Scan for the cell matching the given text and deliver its (x, y) coordinate at center. 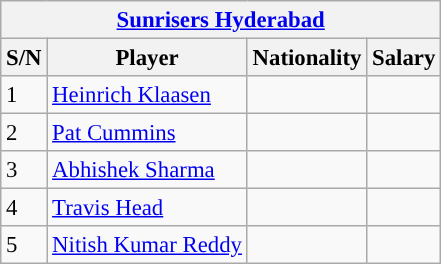
Pat Cummins (147, 133)
S/N (24, 58)
5 (24, 245)
3 (24, 170)
4 (24, 208)
Sunrisers Hyderabad (221, 20)
Salary (404, 58)
Heinrich Klaasen (147, 95)
Abhishek Sharma (147, 170)
2 (24, 133)
1 (24, 95)
Travis Head (147, 208)
Player (147, 58)
Nitish Kumar Reddy (147, 245)
Nationality (306, 58)
